Return the (x, y) coordinate for the center point of the cell that contains the specified text.  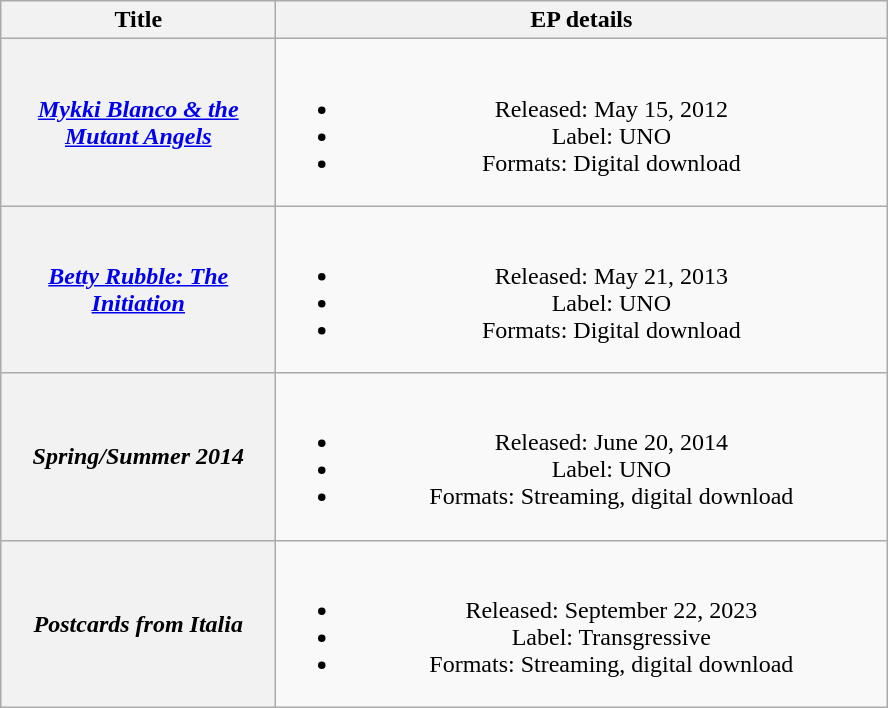
Released: May 21, 2013Label: UNOFormats: Digital download (582, 290)
Spring/Summer 2014 (138, 456)
Title (138, 20)
Mykki Blanco & the Mutant Angels (138, 122)
Postcards from Italia (138, 624)
Betty Rubble: The Initiation (138, 290)
Released: May 15, 2012Label: UNOFormats: Digital download (582, 122)
EP details (582, 20)
Released: September 22, 2023Label: TransgressiveFormats: Streaming, digital download (582, 624)
Released: June 20, 2014Label: UNOFormats: Streaming, digital download (582, 456)
